Return [X, Y] of the center of cell containing provided text 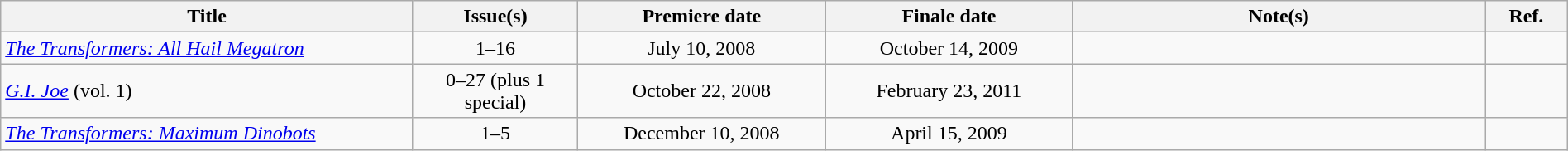
0–27 (plus 1 special) [495, 91]
April 15, 2009 [949, 134]
Note(s) [1279, 17]
Premiere date [701, 17]
1–5 [495, 134]
1–16 [495, 48]
October 14, 2009 [949, 48]
The Transformers: All Hail Megatron [207, 48]
October 22, 2008 [701, 91]
December 10, 2008 [701, 134]
Issue(s) [495, 17]
February 23, 2011 [949, 91]
Ref. [1527, 17]
The Transformers: Maximum Dinobots [207, 134]
G.I. Joe (vol. 1) [207, 91]
July 10, 2008 [701, 48]
Finale date [949, 17]
Title [207, 17]
